Provide the (x, y) coordinate of the cell's center where the given text is located.  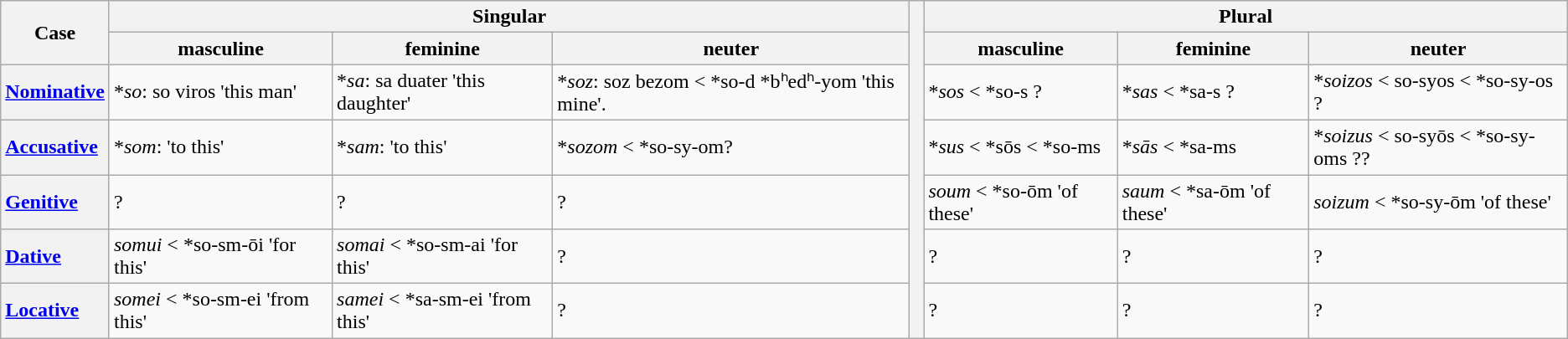
*sam: 'to this' (442, 147)
*sus < *sōs < *so-ms (1020, 147)
*soizus < so-syōs < *so-sy-oms ?? (1439, 147)
*so: so viros 'this man' (220, 92)
Accusative (55, 147)
Dative (55, 256)
saum < *sa-ōm 'of these' (1213, 201)
*sās < *sa-ms (1213, 147)
*sas < *sa-s ? (1213, 92)
somei < *so-sm-ei 'from this' (220, 311)
Nominative (55, 92)
Plural (1246, 17)
Locative (55, 311)
samei < *sa-sm-ei 'from this' (442, 311)
Case (55, 33)
somai < *so-sm-ai 'for this' (442, 256)
somui < *so-sm-ōi 'for this' (220, 256)
*sa: sa duater 'this daughter' (442, 92)
*som: 'to this' (220, 147)
*sos < *so-s ? (1020, 92)
Singular (509, 17)
soizum < *so-sy-ōm 'of these' (1439, 201)
Genitive (55, 201)
*soz: soz bezom < *so-d *bʰedʰ-yom 'this mine'. (731, 92)
*soizos < so-syos < *so-sy-os ? (1439, 92)
soum < *so-ōm 'of these' (1020, 201)
*sozom < *so-sy-om? (731, 147)
